For the text-containing cell, return its midpoint in [X, Y] coordinate format. 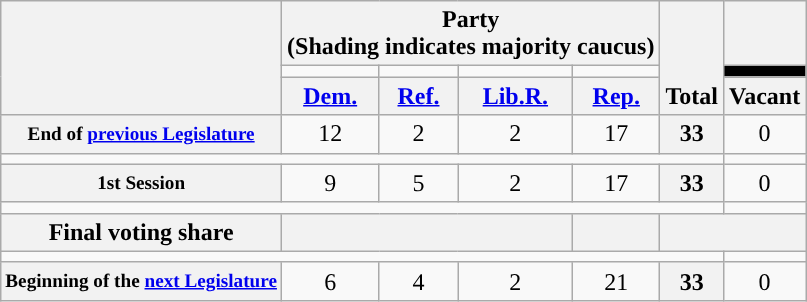
Total [692, 58]
Lib.R. [515, 96]
1st Session [142, 183]
Beginning of the next Legislature [142, 281]
6 [330, 281]
Ref. [418, 96]
Dem. [330, 96]
5 [418, 183]
End of previous Legislature [142, 134]
Final voting share [142, 232]
21 [616, 281]
Party (Shading indicates majority caucus) [471, 34]
Rep. [616, 96]
12 [330, 134]
9 [330, 183]
Vacant [764, 96]
4 [418, 281]
